Output the (X, Y) coordinate of the center of the cell containing the given text.  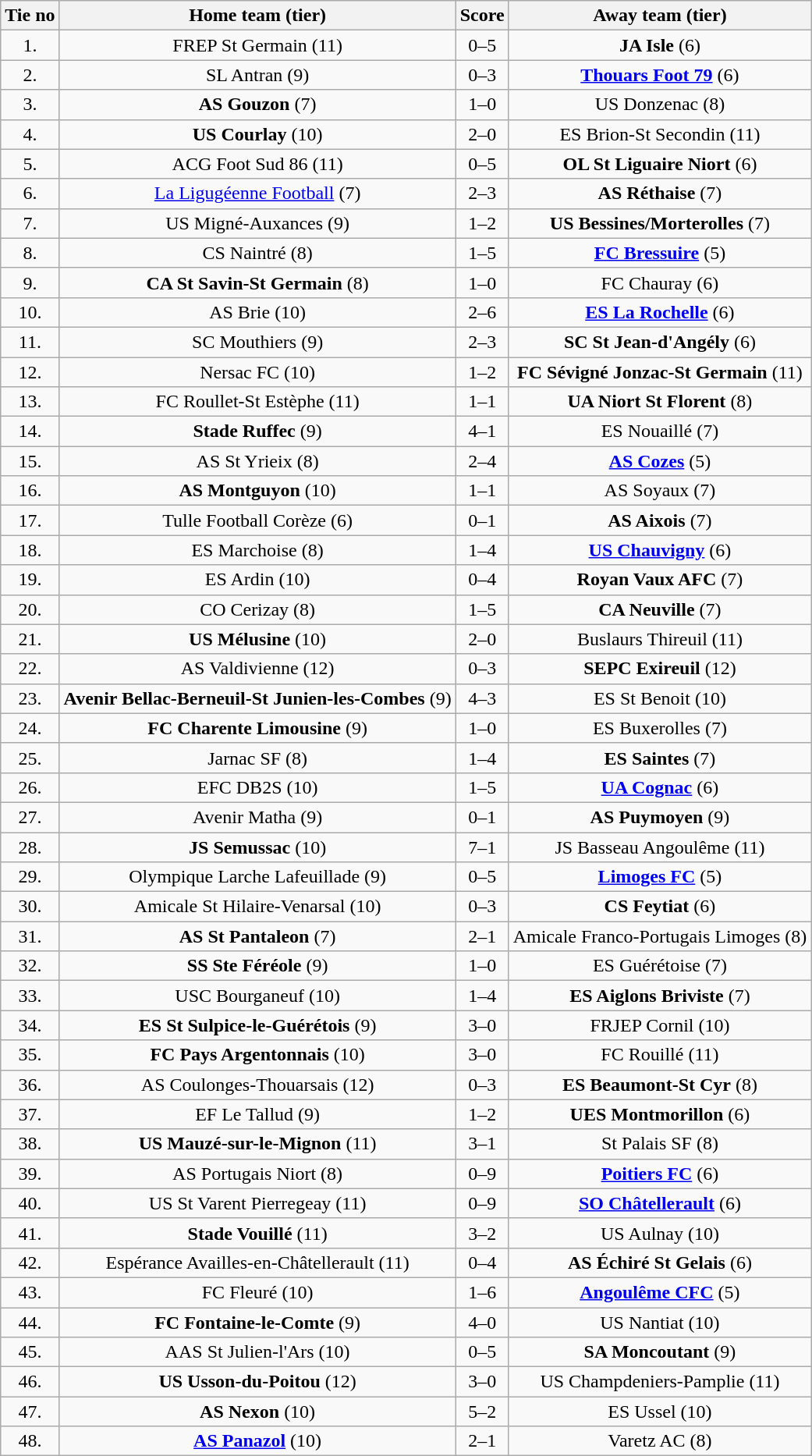
ES Buxerolles (7) (660, 728)
FC Rouillé (11) (660, 1055)
Avenir Matha (9) (257, 817)
47. (30, 1412)
2–4 (482, 461)
Stade Ruffec (9) (257, 431)
CA Neuville (7) (660, 609)
US Bessines/Morterolles (7) (660, 223)
9. (30, 282)
US Chauvigny (6) (660, 550)
FC Charente Limousine (9) (257, 728)
AS Gouzon (7) (257, 105)
Home team (tier) (257, 16)
48. (30, 1441)
UA Cognac (6) (660, 787)
AS Puymoyen (9) (660, 817)
AS Cozes (5) (660, 461)
38. (30, 1144)
ES Marchoise (8) (257, 550)
AS Coulonges-Thouarsais (12) (257, 1085)
US St Varent Pierregeay (11) (257, 1203)
US Courlay (10) (257, 134)
31. (30, 936)
ES Nouaillé (7) (660, 431)
ES Beaumont-St Cyr (8) (660, 1085)
35. (30, 1055)
ES Ussel (10) (660, 1412)
16. (30, 491)
FC Fontaine-le-Comte (9) (257, 1323)
4. (30, 134)
ES La Rochelle (6) (660, 312)
ES Guérétoise (7) (660, 966)
SS Ste Féréole (9) (257, 966)
Royan Vaux AFC (7) (660, 580)
Away team (tier) (660, 16)
ES Ardin (10) (257, 580)
8. (30, 253)
La Ligugéenne Football (7) (257, 194)
SA Moncoutant (9) (660, 1352)
AS Aixois (7) (660, 520)
St Palais SF (8) (660, 1144)
ES Brion-St Secondin (11) (660, 134)
CS Feytiat (6) (660, 907)
AS St Pantaleon (7) (257, 936)
US Usson-du-Poitou (12) (257, 1382)
Buslaurs Thireuil (11) (660, 639)
AS Valdivienne (12) (257, 669)
CO Cerizay (8) (257, 609)
Avenir Bellac-Berneuil-St Junien-les-Combes (9) (257, 698)
Tie no (30, 16)
SEPC Exireuil (12) (660, 669)
39. (30, 1174)
27. (30, 817)
FREP St Germain (11) (257, 45)
SC St Jean-d'Angély (6) (660, 342)
US Mélusine (10) (257, 639)
2. (30, 75)
2–6 (482, 312)
7. (30, 223)
SL Antran (9) (257, 75)
US Nantiat (10) (660, 1323)
Jarnac SF (8) (257, 758)
FC Chauray (6) (660, 282)
1–6 (482, 1292)
12. (30, 372)
3. (30, 105)
21. (30, 639)
24. (30, 728)
Score (482, 16)
40. (30, 1203)
Angoulême CFC (5) (660, 1292)
34. (30, 1025)
44. (30, 1323)
42. (30, 1262)
11. (30, 342)
Tulle Football Corèze (6) (257, 520)
46. (30, 1382)
FC Bressuire (5) (660, 253)
FC Roullet-St Estèphe (11) (257, 402)
Varetz AC (8) (660, 1441)
JS Basseau Angoulême (11) (660, 847)
45. (30, 1352)
4–1 (482, 431)
Espérance Availles-en-Châtellerault (11) (257, 1262)
22. (30, 669)
23. (30, 698)
CS Naintré (8) (257, 253)
19. (30, 580)
AS Montguyon (10) (257, 491)
29. (30, 877)
4–3 (482, 698)
EF Le Tallud (9) (257, 1114)
33. (30, 996)
FRJEP Cornil (10) (660, 1025)
Amicale Franco-Portugais Limoges (8) (660, 936)
5–2 (482, 1412)
US Migné-Auxances (9) (257, 223)
AS St Yrieix (8) (257, 461)
CA St Savin-St Germain (8) (257, 282)
Stade Vouillé (11) (257, 1233)
28. (30, 847)
18. (30, 550)
ES St Sulpice-le-Guérétois (9) (257, 1025)
3–2 (482, 1233)
AS Soyaux (7) (660, 491)
UA Niort St Florent (8) (660, 402)
Thouars Foot 79 (6) (660, 75)
25. (30, 758)
Limoges FC (5) (660, 877)
US Mauzé-sur-le-Mignon (11) (257, 1144)
ES St Benoit (10) (660, 698)
ES Aiglons Briviste (7) (660, 996)
FC Sévigné Jonzac-St Germain (11) (660, 372)
Olympique Larche Lafeuillade (9) (257, 877)
US Champdeniers-Pamplie (11) (660, 1382)
JS Semussac (10) (257, 847)
ACG Foot Sud 86 (11) (257, 164)
20. (30, 609)
36. (30, 1085)
Poitiers FC (6) (660, 1174)
7–1 (482, 847)
1. (30, 45)
US Aulnay (10) (660, 1233)
17. (30, 520)
Nersac FC (10) (257, 372)
5. (30, 164)
US Donzenac (8) (660, 105)
15. (30, 461)
ES Saintes (7) (660, 758)
FC Pays Argentonnais (10) (257, 1055)
AS Nexon (10) (257, 1412)
JA Isle (6) (660, 45)
SC Mouthiers (9) (257, 342)
13. (30, 402)
FC Fleuré (10) (257, 1292)
UES Montmorillon (6) (660, 1114)
EFC DB2S (10) (257, 787)
AS Portugais Niort (8) (257, 1174)
26. (30, 787)
43. (30, 1292)
41. (30, 1233)
AS Brie (10) (257, 312)
14. (30, 431)
6. (30, 194)
30. (30, 907)
37. (30, 1114)
AS Échiré St Gelais (6) (660, 1262)
USC Bourganeuf (10) (257, 996)
3–1 (482, 1144)
AAS St Julien-l'Ars (10) (257, 1352)
Amicale St Hilaire-Venarsal (10) (257, 907)
4–0 (482, 1323)
OL St Liguaire Niort (6) (660, 164)
10. (30, 312)
32. (30, 966)
SO Châtellerault (6) (660, 1203)
AS Réthaise (7) (660, 194)
AS Panazol (10) (257, 1441)
